Extract the [X, Y] coordinate from the center of the cell holding the provided text.  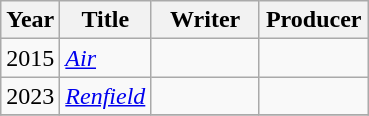
2023 [30, 96]
Renfield [106, 96]
2015 [30, 58]
Producer [314, 20]
Year [30, 20]
Air [106, 58]
Writer [206, 20]
Title [106, 20]
